Return [x, y] of the center of cell containing provided text 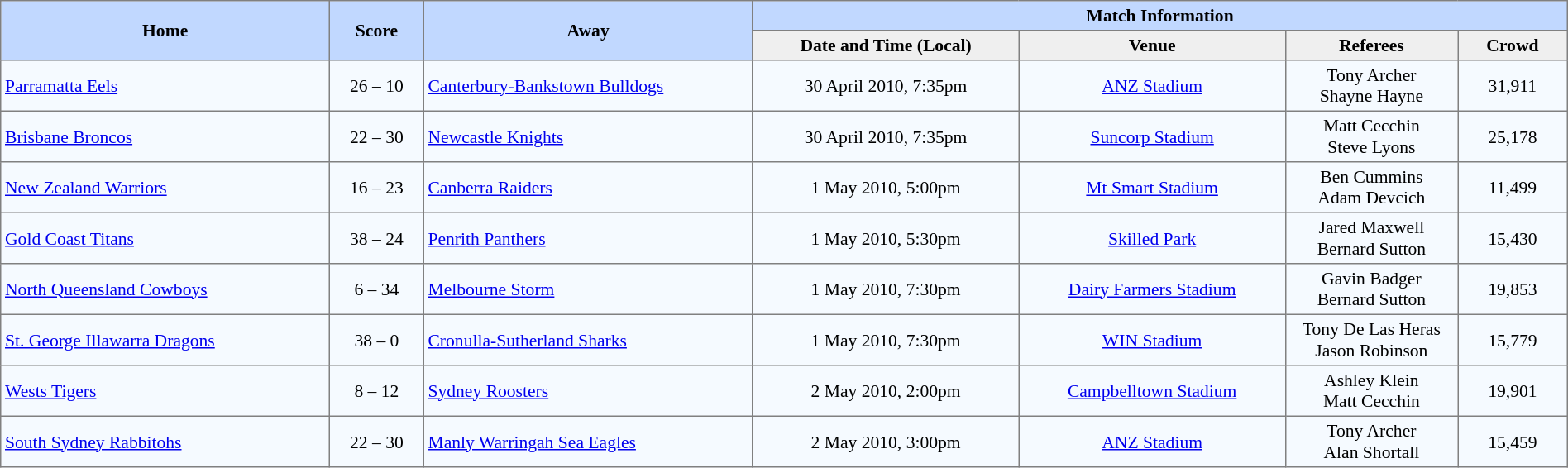
Score [377, 31]
1 May 2010, 5:30pm [886, 238]
New Zealand Warriors [165, 188]
Parramatta Eels [165, 86]
Jared MaxwellBernard Sutton [1371, 238]
South Sydney Rabbitohs [165, 442]
15,779 [1513, 340]
38 – 0 [377, 340]
Gavin BadgerBernard Sutton [1371, 289]
Penrith Panthers [588, 238]
Ashley KleinMatt Cecchin [1371, 391]
North Queensland Cowboys [165, 289]
11,499 [1513, 188]
26 – 10 [377, 86]
Dairy Farmers Stadium [1152, 289]
16 – 23 [377, 188]
2 May 2010, 2:00pm [886, 391]
Skilled Park [1152, 238]
Referees [1371, 45]
6 – 34 [377, 289]
Home [165, 31]
Wests Tigers [165, 391]
Venue [1152, 45]
Tony ArcherShayne Hayne [1371, 86]
Brisbane Broncos [165, 136]
Away [588, 31]
Matt CecchinSteve Lyons [1371, 136]
38 – 24 [377, 238]
Gold Coast Titans [165, 238]
15,430 [1513, 238]
Canberra Raiders [588, 188]
Mt Smart Stadium [1152, 188]
Tony ArcherAlan Shortall [1371, 442]
Melbourne Storm [588, 289]
Cronulla-Sutherland Sharks [588, 340]
2 May 2010, 3:00pm [886, 442]
Date and Time (Local) [886, 45]
Sydney Roosters [588, 391]
Newcastle Knights [588, 136]
Canterbury-Bankstown Bulldogs [588, 86]
St. George Illawarra Dragons [165, 340]
1 May 2010, 5:00pm [886, 188]
Ben CumminsAdam Devcich [1371, 188]
Crowd [1513, 45]
8 – 12 [377, 391]
15,459 [1513, 442]
25,178 [1513, 136]
Campbelltown Stadium [1152, 391]
Suncorp Stadium [1152, 136]
Manly Warringah Sea Eagles [588, 442]
19,901 [1513, 391]
Match Information [1159, 16]
19,853 [1513, 289]
Tony De Las HerasJason Robinson [1371, 340]
31,911 [1513, 86]
WIN Stadium [1152, 340]
